Return the (X, Y) coordinate for the center point of the cell that contains the specified text.  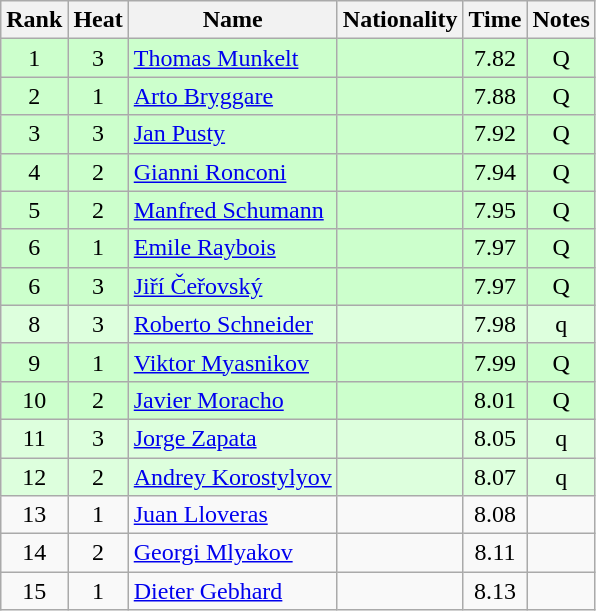
13 (34, 515)
Jiří Čeřovský (232, 286)
Name (232, 20)
11 (34, 438)
7.98 (495, 324)
Jorge Zapata (232, 438)
9 (34, 362)
8.11 (495, 553)
8.05 (495, 438)
Javier Moracho (232, 400)
Manfred Schumann (232, 210)
7.94 (495, 172)
Heat (98, 20)
Gianni Ronconi (232, 172)
Time (495, 20)
8.07 (495, 477)
Notes (561, 20)
14 (34, 553)
7.88 (495, 96)
5 (34, 210)
Andrey Korostylyov (232, 477)
Arto Bryggare (232, 96)
Jan Pusty (232, 134)
Roberto Schneider (232, 324)
Dieter Gebhard (232, 591)
Rank (34, 20)
Thomas Munkelt (232, 58)
12 (34, 477)
7.95 (495, 210)
Georgi Mlyakov (232, 553)
8.13 (495, 591)
8.01 (495, 400)
Juan Lloveras (232, 515)
Viktor Myasnikov (232, 362)
Nationality (400, 20)
7.82 (495, 58)
7.92 (495, 134)
8 (34, 324)
4 (34, 172)
Emile Raybois (232, 248)
7.99 (495, 362)
10 (34, 400)
15 (34, 591)
8.08 (495, 515)
